Detect which cell encompasses the target text, then output its [X, Y] center coordinate. 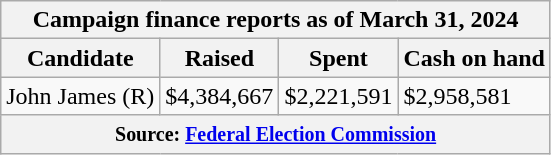
Spent [338, 58]
$4,384,667 [220, 96]
$2,958,581 [474, 96]
$2,221,591 [338, 96]
Raised [220, 58]
Cash on hand [474, 58]
Source: Federal Election Commission [276, 134]
Campaign finance reports as of March 31, 2024 [276, 20]
John James (R) [80, 96]
Candidate [80, 58]
